Determine the [x, y] coordinate at the center of the cell enclosing the given text.  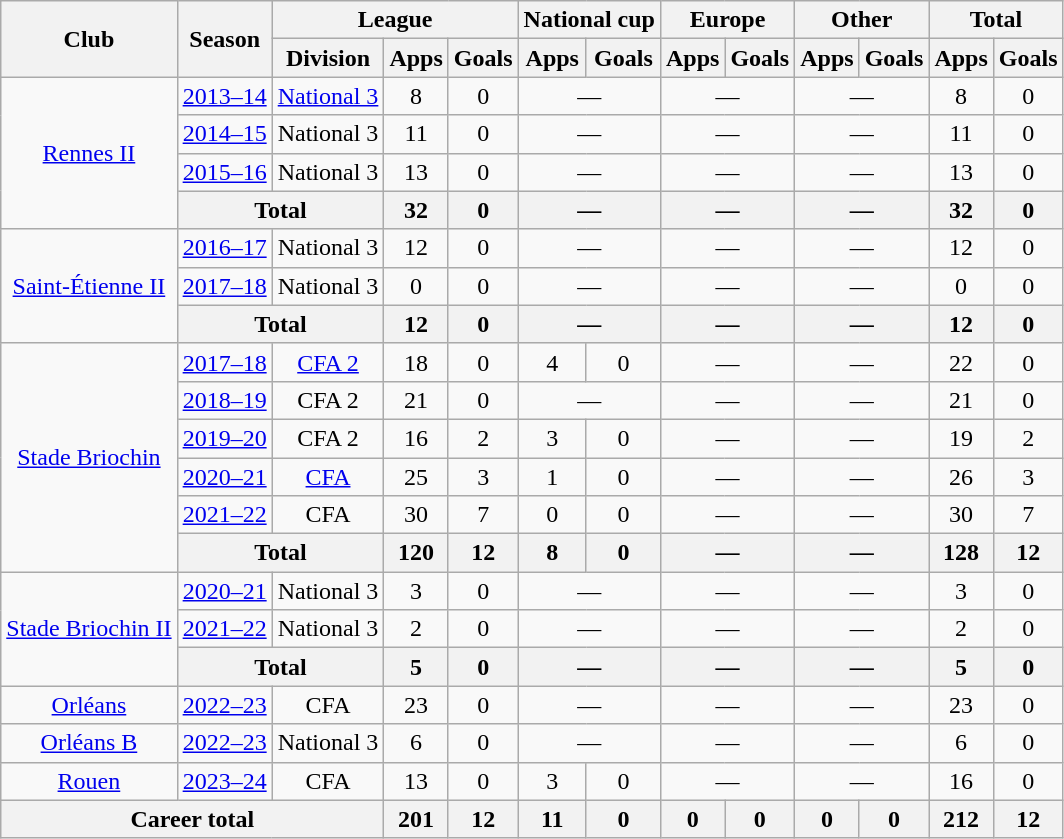
2018–19 [224, 400]
18 [416, 362]
2019–20 [224, 438]
National cup [589, 20]
League [395, 20]
Rouen [89, 781]
Stade Briochin [89, 457]
Stade Briochin II [89, 629]
25 [416, 477]
2016–17 [224, 248]
2023–24 [224, 781]
120 [416, 553]
1 [552, 477]
Saint-Étienne II [89, 286]
Europe [727, 20]
Club [89, 39]
26 [961, 477]
22 [961, 362]
Other [862, 20]
2014–15 [224, 134]
19 [961, 438]
4 [552, 362]
Rennes II [89, 153]
201 [416, 819]
2015–16 [224, 172]
2013–14 [224, 96]
Orléans [89, 705]
Orléans B [89, 743]
Season [224, 39]
212 [961, 819]
Division [328, 58]
128 [961, 553]
Career total [192, 819]
